Pinpoint the cell where the given text exists, returning its (x, y) midpoint coordinate. 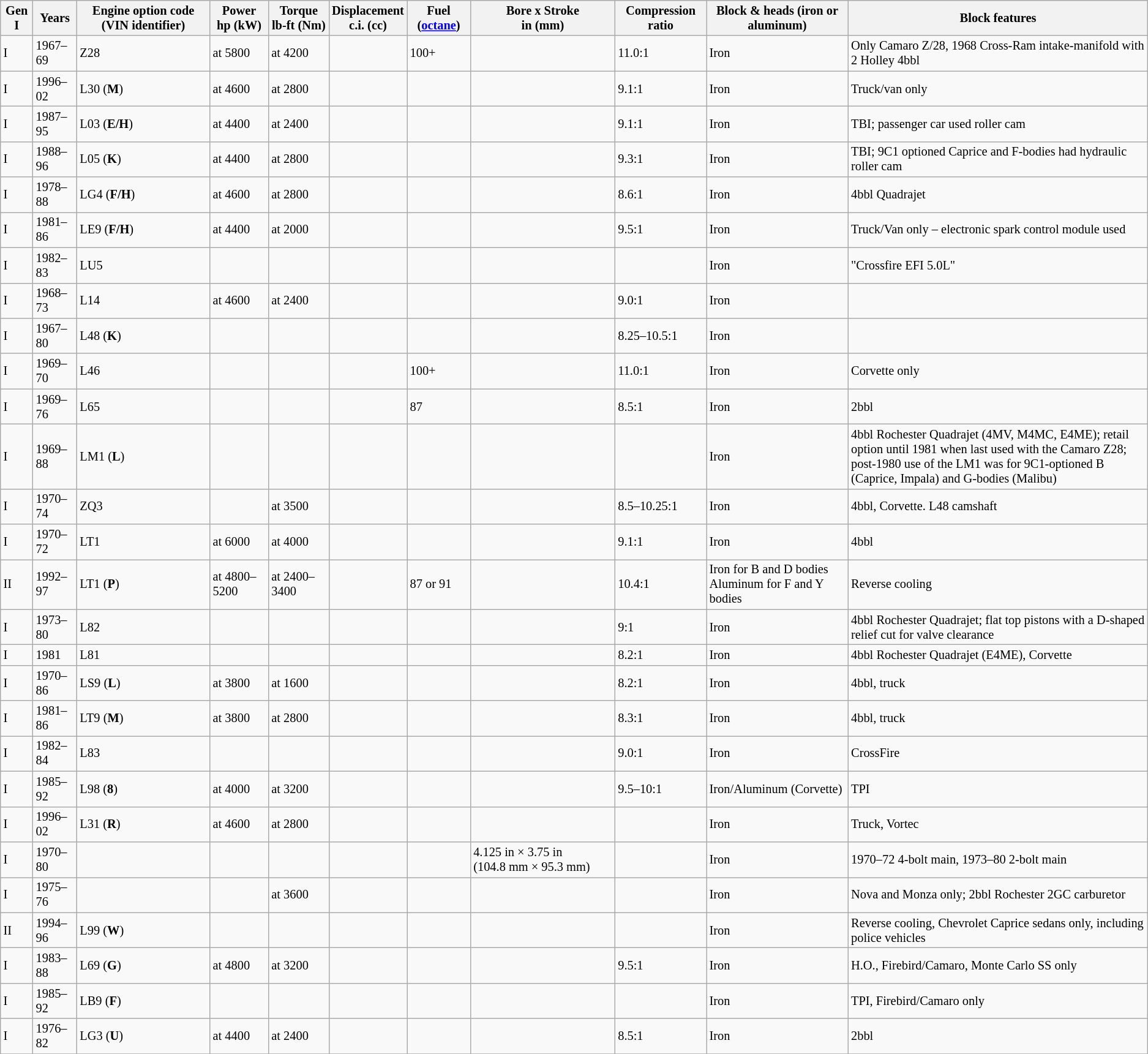
LB9 (F) (143, 1001)
1973–80 (55, 627)
1967–80 (55, 336)
4bbl Rochester Quadrajet; flat top pistons with a D-shaped relief cut for valve clearance (998, 627)
87 or 91 (439, 584)
Reverse cooling (998, 584)
LG3 (U) (143, 1036)
4.125 in × 3.75 in (104.8 mm × 95.3 mm) (542, 859)
1970–72 4-bolt main, 1973–80 2-bolt main (998, 859)
Truck/Van only – electronic spark control module used (998, 230)
9:1 (660, 627)
1982–84 (55, 753)
4bbl (998, 542)
LM1 (L) (143, 456)
1982–83 (55, 265)
L05 (K) (143, 159)
1970–74 (55, 506)
1983–88 (55, 965)
at 4800–5200 (239, 584)
1968–73 (55, 301)
8.25–10.5:1 (660, 336)
L30 (M) (143, 89)
at 5800 (239, 53)
4bbl Rochester Quadrajet (E4ME), Corvette (998, 655)
L65 (143, 407)
Compression ratio (660, 18)
4bbl Quadrajet (998, 195)
Truck/van only (998, 89)
at 1600 (299, 683)
Z28 (143, 53)
Iron/Aluminum (Corvette) (778, 789)
8.5–10.25:1 (660, 506)
1981 (55, 655)
8.6:1 (660, 195)
H.O., Firebird/Camaro, Monte Carlo SS only (998, 965)
TBI; 9C1 optioned Caprice and F-bodies had hydraulic roller cam (998, 159)
Block features (998, 18)
at 2400–3400 (299, 584)
9.5–10:1 (660, 789)
1994–96 (55, 930)
at 6000 (239, 542)
1976–82 (55, 1036)
LE9 (F/H) (143, 230)
L81 (143, 655)
TBI; passenger car used roller cam (998, 124)
L82 (143, 627)
8.3:1 (660, 718)
Fuel (octane) (439, 18)
L83 (143, 753)
1970–72 (55, 542)
LS9 (L) (143, 683)
at 3500 (299, 506)
1988–96 (55, 159)
at 4800 (239, 965)
1970–86 (55, 683)
L14 (143, 301)
LT1 (143, 542)
at 2000 (299, 230)
TPI (998, 789)
L69 (G) (143, 965)
Torquelb-ft (Nm) (299, 18)
Nova and Monza only; 2bbl Rochester 2GC carburetor (998, 895)
L99 (W) (143, 930)
Powerhp (kW) (239, 18)
4bbl, Corvette. L48 camshaft (998, 506)
1992–97 (55, 584)
Years (55, 18)
1987–95 (55, 124)
LG4 (F/H) (143, 195)
L46 (143, 371)
1969–70 (55, 371)
Corvette only (998, 371)
Iron for B and D bodies Aluminum for F and Y bodies (778, 584)
CrossFire (998, 753)
1975–76 (55, 895)
Bore x Strokein (mm) (542, 18)
Reverse cooling, Chevrolet Caprice sedans only, including police vehicles (998, 930)
LU5 (143, 265)
Truck, Vortec (998, 824)
1969–88 (55, 456)
1978–88 (55, 195)
Displacementc.i. (cc) (367, 18)
L48 (K) (143, 336)
L31 (R) (143, 824)
1967–69 (55, 53)
87 (439, 407)
LT9 (M) (143, 718)
L98 (8) (143, 789)
Gen I (17, 18)
Engine option code (VIN identifier) (143, 18)
L03 (E/H) (143, 124)
at 4200 (299, 53)
9.3:1 (660, 159)
"Crossfire EFI 5.0L" (998, 265)
1970–80 (55, 859)
10.4:1 (660, 584)
Only Camaro Z/28, 1968 Cross-Ram intake-manifold with 2 Holley 4bbl (998, 53)
TPI, Firebird/Camaro only (998, 1001)
Block & heads (iron or aluminum) (778, 18)
1969–76 (55, 407)
at 3600 (299, 895)
LT1 (P) (143, 584)
ZQ3 (143, 506)
